Scan for the cell matching the given text and deliver its (X, Y) coordinate at center. 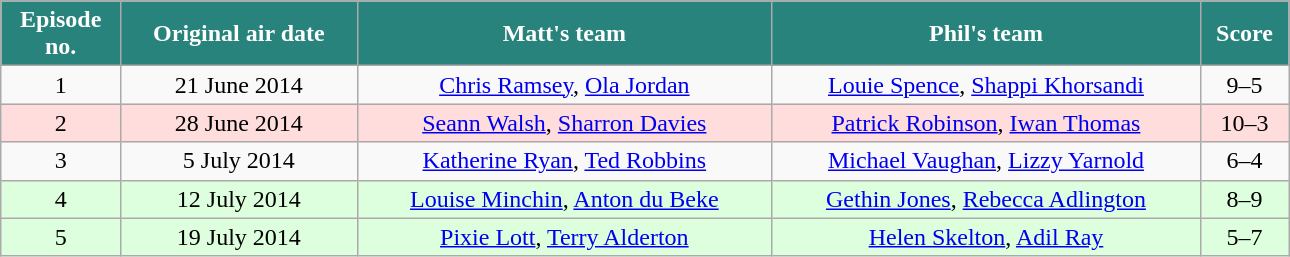
Chris Ramsey, Ola Jordan (564, 85)
5–7 (1244, 237)
3 (61, 161)
Patrick Robinson, Iwan Thomas (986, 123)
5 (61, 237)
Original air date (240, 34)
Matt's team (564, 34)
Katherine Ryan, Ted Robbins (564, 161)
1 (61, 85)
4 (61, 199)
Louie Spence, Shappi Khorsandi (986, 85)
Episodeno. (61, 34)
Phil's team (986, 34)
Helen Skelton, Adil Ray (986, 237)
10–3 (1244, 123)
5 July 2014 (240, 161)
28 June 2014 (240, 123)
Pixie Lott, Terry Alderton (564, 237)
9–5 (1244, 85)
Michael Vaughan, Lizzy Yarnold (986, 161)
6–4 (1244, 161)
19 July 2014 (240, 237)
12 July 2014 (240, 199)
21 June 2014 (240, 85)
Gethin Jones, Rebecca Adlington (986, 199)
Score (1244, 34)
8–9 (1244, 199)
Seann Walsh, Sharron Davies (564, 123)
Louise Minchin, Anton du Beke (564, 199)
2 (61, 123)
